Return (X, Y) of the center of cell containing provided text 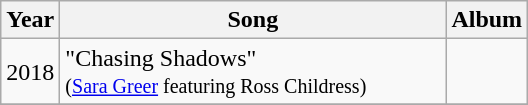
Album (487, 20)
Year (30, 20)
2018 (30, 72)
"Chasing Shadows"(Sara Greer featuring Ross Childress) (253, 72)
Song (253, 20)
